Pinpoint the cell where the given text exists, returning its [X, Y] midpoint coordinate. 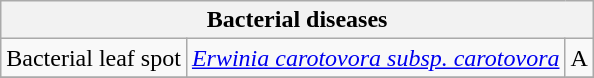
Bacterial leaf spot [94, 58]
Bacterial diseases [298, 20]
A [579, 58]
Erwinia carotovora subsp. carotovora [376, 58]
